Extract the [x, y] coordinate from the center of the cell holding the provided text.  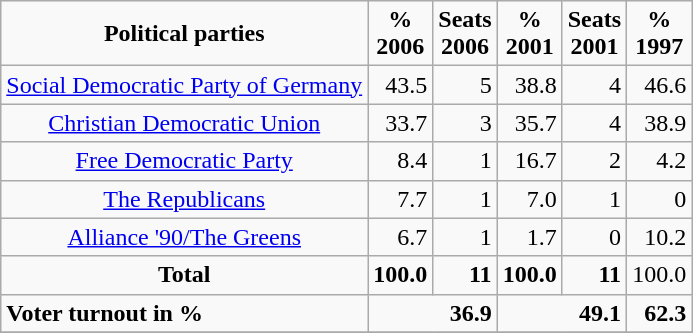
Social Democratic Party of Germany [184, 85]
49.1 [562, 313]
Christian Democratic Union [184, 123]
43.5 [400, 85]
8.4 [400, 161]
7.7 [400, 199]
%1997 [660, 34]
%2001 [530, 34]
Political parties [184, 34]
Voter turnout in % [184, 313]
2 [594, 161]
Seats2001 [594, 34]
The Republicans [184, 199]
%2006 [400, 34]
46.6 [660, 85]
Total [184, 275]
4.2 [660, 161]
36.9 [432, 313]
Seats2006 [465, 34]
35.7 [530, 123]
38.9 [660, 123]
3 [465, 123]
1.7 [530, 237]
62.3 [660, 313]
16.7 [530, 161]
Alliance '90/The Greens [184, 237]
5 [465, 85]
10.2 [660, 237]
6.7 [400, 237]
33.7 [400, 123]
7.0 [530, 199]
38.8 [530, 85]
Free Democratic Party [184, 161]
